Search for the cell housing the specified text and yield its [X, Y] center coordinate. 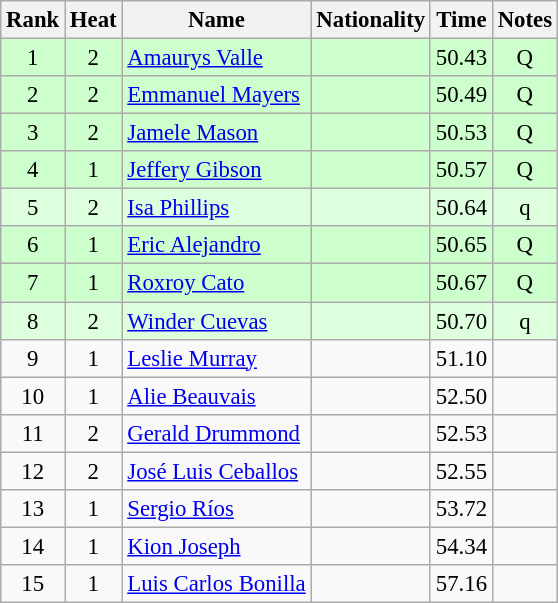
9 [33, 358]
Emmanuel Mayers [216, 95]
52.53 [461, 433]
54.34 [461, 546]
6 [33, 245]
Jeffery Gibson [216, 170]
Rank [33, 20]
11 [33, 433]
Leslie Murray [216, 358]
Isa Phillips [216, 208]
50.65 [461, 245]
15 [33, 584]
Name [216, 20]
Heat [94, 20]
7 [33, 283]
Eric Alejandro [216, 245]
50.57 [461, 170]
José Luis Ceballos [216, 471]
5 [33, 208]
57.16 [461, 584]
4 [33, 170]
50.64 [461, 208]
51.10 [461, 358]
52.50 [461, 396]
Gerald Drummond [216, 433]
53.72 [461, 509]
Notes [524, 20]
Amaurys Valle [216, 58]
Roxroy Cato [216, 283]
Nationality [370, 20]
50.70 [461, 321]
8 [33, 321]
Winder Cuevas [216, 321]
Sergio Ríos [216, 509]
10 [33, 396]
Time [461, 20]
14 [33, 546]
Alie Beauvais [216, 396]
3 [33, 133]
Jamele Mason [216, 133]
13 [33, 509]
12 [33, 471]
50.53 [461, 133]
52.55 [461, 471]
50.43 [461, 58]
Luis Carlos Bonilla [216, 584]
50.67 [461, 283]
50.49 [461, 95]
Kion Joseph [216, 546]
